Determine the (X, Y) coordinate at the center of the cell enclosing the given text.  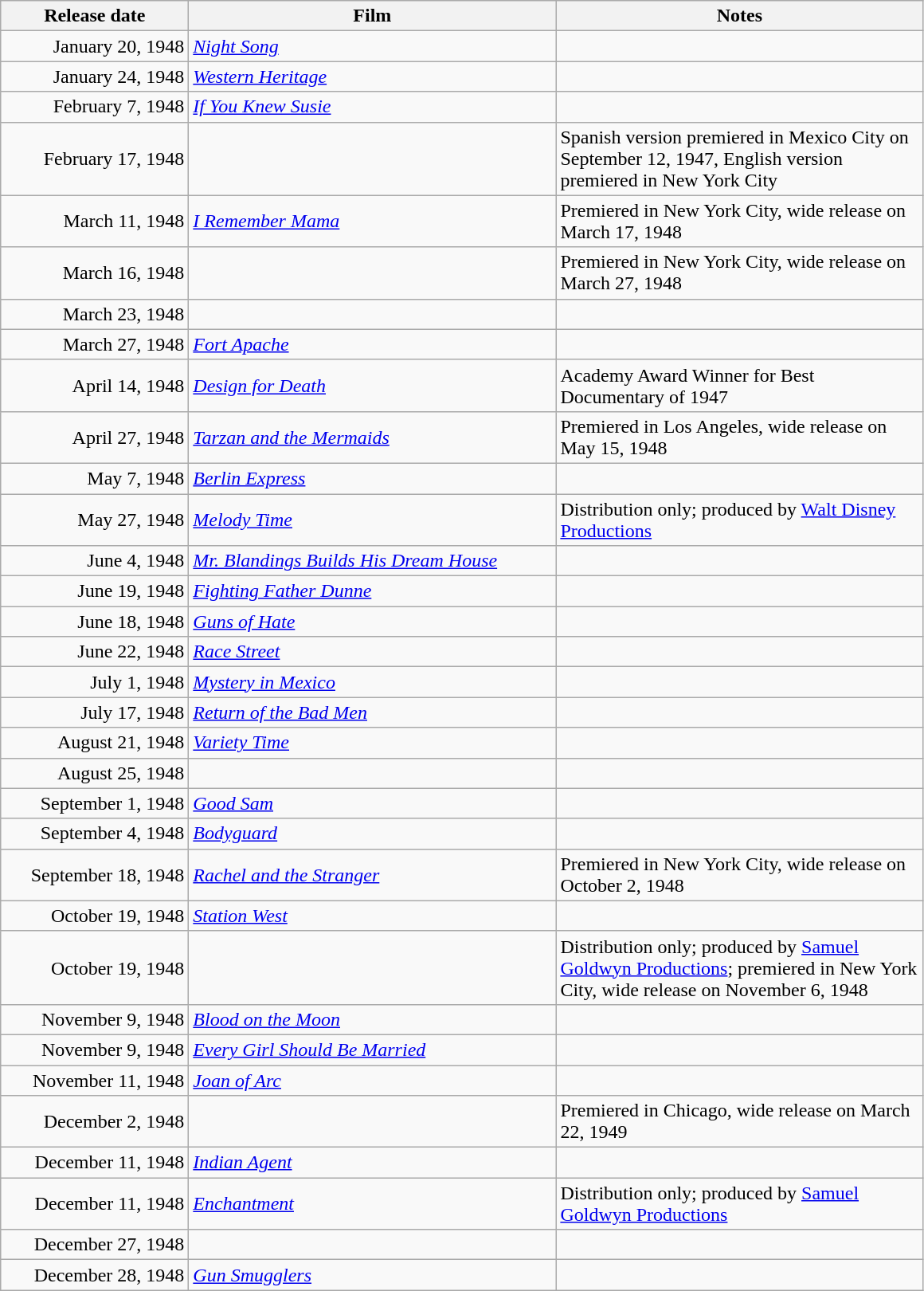
Enchantment (373, 1203)
September 18, 1948 (95, 875)
February 7, 1948 (95, 107)
Distribution only; produced by Samuel Goldwyn Productions (739, 1203)
Film (373, 16)
December 27, 1948 (95, 1245)
Mr. Blandings Builds His Dream House (373, 561)
Bodyguard (373, 834)
Every Girl Should Be Married (373, 1050)
September 1, 1948 (95, 803)
Academy Award Winner for Best Documentary of 1947 (739, 386)
December 2, 1948 (95, 1122)
April 27, 1948 (95, 437)
June 22, 1948 (95, 652)
Spanish version premiered in Mexico City on September 12, 1947, English version premiered in New York City (739, 159)
Notes (739, 16)
May 7, 1948 (95, 478)
May 27, 1948 (95, 520)
Premiered in New York City, wide release on October 2, 1948 (739, 875)
Western Heritage (373, 77)
Blood on the Moon (373, 1019)
Return of the Bad Men (373, 712)
November 11, 1948 (95, 1080)
Berlin Express (373, 478)
July 1, 1948 (95, 682)
Joan of Arc (373, 1080)
Night Song (373, 46)
If You Knew Susie (373, 107)
December 28, 1948 (95, 1275)
August 25, 1948 (95, 773)
Premiered in Los Angeles, wide release on May 15, 1948 (739, 437)
Premiered in New York City, wide release on March 17, 1948 (739, 222)
Melody Time (373, 520)
Fort Apache (373, 344)
January 20, 1948 (95, 46)
Fighting Father Dunne (373, 591)
Indian Agent (373, 1163)
Premiered in New York City, wide release on March 27, 1948 (739, 273)
Station West (373, 916)
March 27, 1948 (95, 344)
June 19, 1948 (95, 591)
I Remember Mama (373, 222)
March 11, 1948 (95, 222)
Good Sam (373, 803)
January 24, 1948 (95, 77)
Variety Time (373, 743)
Gun Smugglers (373, 1275)
September 4, 1948 (95, 834)
Race Street (373, 652)
Distribution only; produced by Samuel Goldwyn Productions; premiered in New York City, wide release on November 6, 1948 (739, 967)
February 17, 1948 (95, 159)
June 4, 1948 (95, 561)
Premiered in Chicago, wide release on March 22, 1949 (739, 1122)
Release date (95, 16)
Distribution only; produced by Walt Disney Productions (739, 520)
July 17, 1948 (95, 712)
Tarzan and the Mermaids (373, 437)
August 21, 1948 (95, 743)
June 18, 1948 (95, 622)
April 14, 1948 (95, 386)
Rachel and the Stranger (373, 875)
Guns of Hate (373, 622)
March 16, 1948 (95, 273)
Mystery in Mexico (373, 682)
Design for Death (373, 386)
March 23, 1948 (95, 314)
